Provide the (X, Y) coordinate of the cell's center where the given text is located.  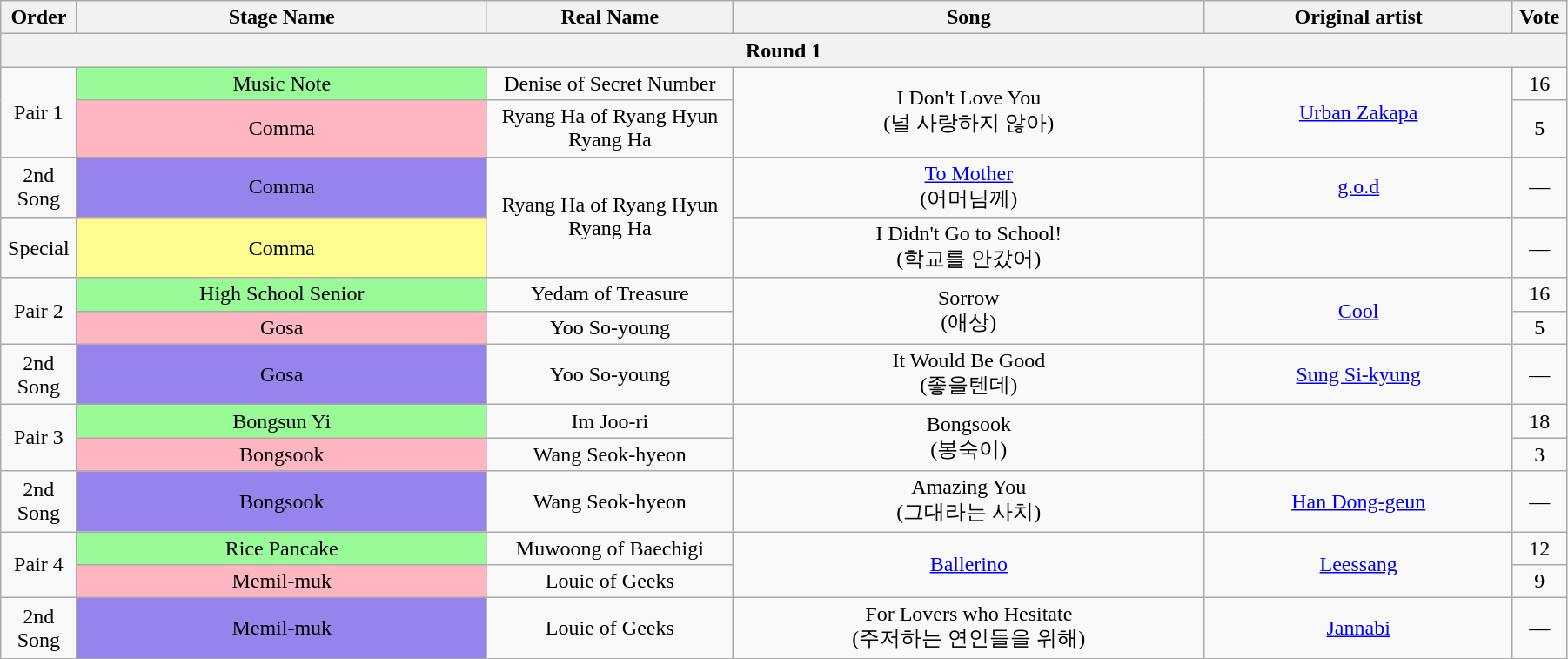
Pair 1 (38, 111)
12 (1539, 548)
Bongsook(봉숙이) (968, 438)
Han Dong-geun (1358, 501)
Cool (1358, 311)
g.o.d (1358, 187)
Amazing You(그대라는 사치) (968, 501)
Bongsun Yi (282, 421)
It Would Be Good(좋을텐데) (968, 374)
Urban Zakapa (1358, 111)
Special (38, 248)
Pair 4 (38, 564)
Round 1 (784, 50)
Music Note (282, 84)
Im Joo-ri (609, 421)
Jannabi (1358, 629)
Sung Si-kyung (1358, 374)
Order (38, 17)
Pair 2 (38, 311)
To Mother(어머님께) (968, 187)
Real Name (609, 17)
High School Senior (282, 294)
For Lovers who Hesitate(주저하는 연인들을 위해) (968, 629)
Rice Pancake (282, 548)
I Don't Love You(널 사랑하지 않아) (968, 111)
Yedam of Treasure (609, 294)
9 (1539, 582)
Song (968, 17)
Vote (1539, 17)
Sorrow(애상) (968, 311)
3 (1539, 454)
Denise of Secret Number (609, 84)
Ballerino (968, 564)
Stage Name (282, 17)
Original artist (1358, 17)
Leessang (1358, 564)
18 (1539, 421)
I Didn't Go to School!(학교를 안갔어) (968, 248)
Pair 3 (38, 438)
Muwoong of Baechigi (609, 548)
